Return (X, Y) of the center of cell containing provided text 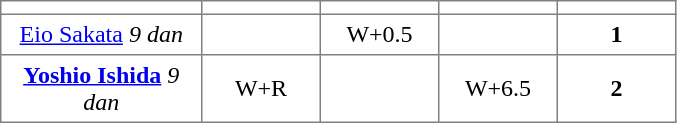
1 (616, 34)
W+6.5 (498, 89)
2 (616, 89)
Yoshio Ishida 9 dan (102, 89)
W+R (261, 89)
W+0.5 (379, 34)
Eio Sakata 9 dan (102, 34)
